Output the [X, Y] coordinate of the center of the cell containing the given text.  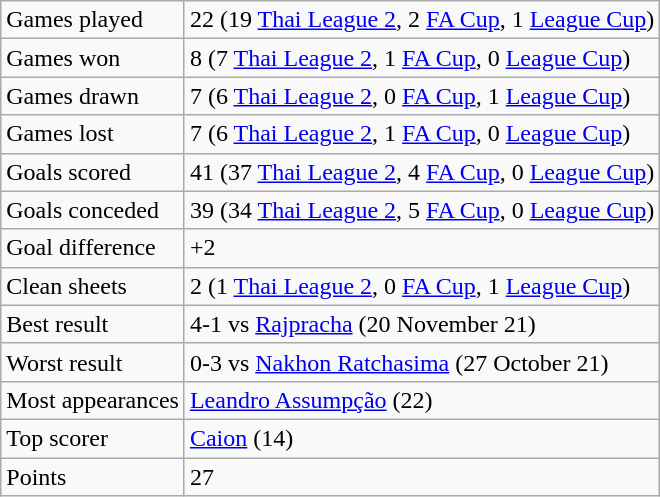
2 (1 Thai League 2, 0 FA Cup, 1 League Cup) [422, 286]
0-3 vs Nakhon Ratchasima (27 October 21) [422, 362]
39 (34 Thai League 2, 5 FA Cup, 0 League Cup) [422, 210]
7 (6 Thai League 2, 1 FA Cup, 0 League Cup) [422, 134]
41 (37 Thai League 2, 4 FA Cup, 0 League Cup) [422, 172]
Goals scored [93, 172]
Leandro Assumpção (22) [422, 400]
Goals conceded [93, 210]
27 [422, 477]
Goal difference [93, 248]
22 (19 Thai League 2, 2 FA Cup, 1 League Cup) [422, 20]
7 (6 Thai League 2, 0 FA Cup, 1 League Cup) [422, 96]
Games won [93, 58]
4-1 vs Rajpracha (20 November 21) [422, 324]
Games lost [93, 134]
Worst result [93, 362]
Games drawn [93, 96]
Best result [93, 324]
Clean sheets [93, 286]
Games played [93, 20]
Points [93, 477]
Most appearances [93, 400]
Top scorer [93, 438]
Caion (14) [422, 438]
8 (7 Thai League 2, 1 FA Cup, 0 League Cup) [422, 58]
+2 [422, 248]
